Provide the (X, Y) coordinate of the cell's center where the given text is located.  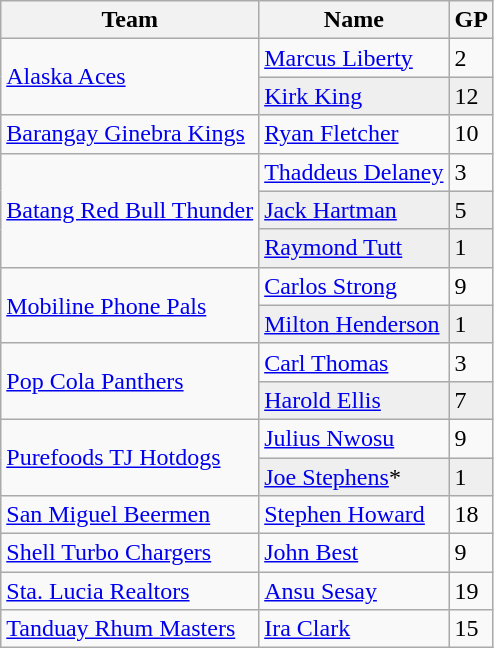
Thaddeus Delaney (354, 172)
GP (471, 20)
Alaska Aces (130, 77)
Name (354, 20)
Shell Turbo Chargers (130, 553)
Barangay Ginebra Kings (130, 134)
John Best (354, 553)
San Miguel Beermen (130, 515)
Julius Nwosu (354, 438)
5 (471, 210)
Tanduay Rhum Masters (130, 629)
Sta. Lucia Realtors (130, 591)
15 (471, 629)
Stephen Howard (354, 515)
Carl Thomas (354, 362)
Joe Stephens* (354, 477)
19 (471, 591)
7 (471, 400)
18 (471, 515)
12 (471, 96)
2 (471, 58)
Carlos Strong (354, 286)
Ira Clark (354, 629)
Batang Red Bull Thunder (130, 210)
Team (130, 20)
Milton Henderson (354, 324)
Jack Hartman (354, 210)
Ryan Fletcher (354, 134)
10 (471, 134)
Pop Cola Panthers (130, 381)
Marcus Liberty (354, 58)
Kirk King (354, 96)
Raymond Tutt (354, 248)
Purefoods TJ Hotdogs (130, 457)
Mobiline Phone Pals (130, 305)
Harold Ellis (354, 400)
Ansu Sesay (354, 591)
